For the text-containing cell, return its midpoint in [x, y] coordinate format. 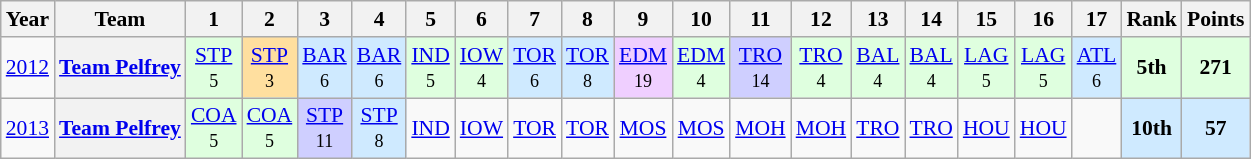
15 [986, 19]
57 [1216, 128]
9 [643, 19]
3 [324, 19]
10 [701, 19]
Rank [1152, 19]
STP11 [324, 128]
6 [482, 19]
14 [930, 19]
TOR8 [588, 68]
IND5 [430, 68]
2012 [28, 68]
2 [270, 19]
TRO4 [822, 68]
STP3 [270, 68]
4 [380, 19]
11 [760, 19]
5th [1152, 68]
1 [214, 19]
IOW [482, 128]
10th [1152, 128]
Points [1216, 19]
12 [822, 19]
2013 [28, 128]
TRO14 [760, 68]
7 [534, 19]
IOW4 [482, 68]
IND [430, 128]
16 [1044, 19]
Team [120, 19]
17 [1097, 19]
EDM19 [643, 68]
8 [588, 19]
ATL6 [1097, 68]
TOR6 [534, 68]
Year [28, 19]
271 [1216, 68]
5 [430, 19]
13 [878, 19]
STP8 [380, 128]
STP5 [214, 68]
EDM4 [701, 68]
